From the cell containing the given text, extract its center point as (X, Y) coordinate. 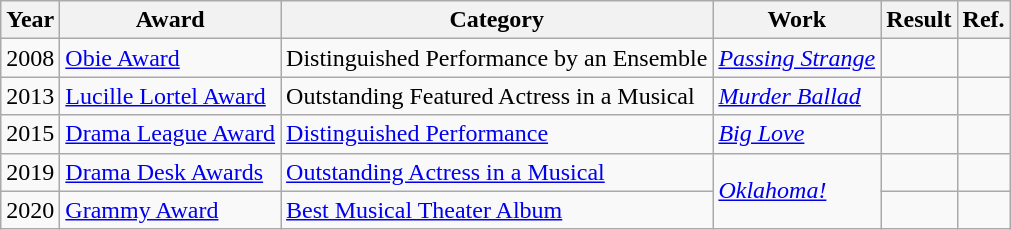
Year (30, 20)
Category (497, 20)
Outstanding Featured Actress in a Musical (497, 96)
Big Love (797, 134)
Distinguished Performance by an Ensemble (497, 58)
2019 (30, 172)
Outstanding Actress in a Musical (497, 172)
2020 (30, 210)
Drama Desk Awards (170, 172)
Best Musical Theater Album (497, 210)
Passing Strange (797, 58)
Drama League Award (170, 134)
Result (919, 20)
Lucille Lortel Award (170, 96)
2008 (30, 58)
2015 (30, 134)
2013 (30, 96)
Murder Ballad (797, 96)
Grammy Award (170, 210)
Oklahoma! (797, 191)
Ref. (984, 20)
Work (797, 20)
Distinguished Performance (497, 134)
Obie Award (170, 58)
Award (170, 20)
